Pinpoint the cell where the given text exists, returning its (x, y) midpoint coordinate. 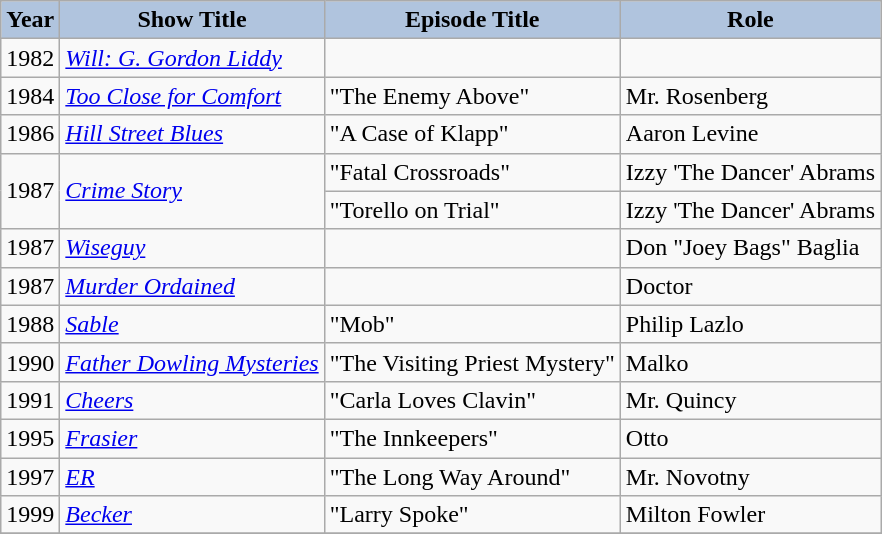
1988 (30, 324)
Mr. Quincy (750, 400)
Sable (192, 324)
Wiseguy (192, 248)
1991 (30, 400)
Doctor (750, 286)
"The Enemy Above" (472, 96)
Milton Fowler (750, 515)
Don "Joey Bags" Baglia (750, 248)
Will: G. Gordon Liddy (192, 58)
1997 (30, 477)
1984 (30, 96)
Father Dowling Mysteries (192, 362)
"A Case of Klapp" (472, 134)
"Carla Loves Clavin" (472, 400)
"The Long Way Around" (472, 477)
Hill Street Blues (192, 134)
1990 (30, 362)
Cheers (192, 400)
Philip Lazlo (750, 324)
Role (750, 20)
Episode Title (472, 20)
"Torello on Trial" (472, 210)
Too Close for Comfort (192, 96)
"The Innkeepers" (472, 438)
Mr. Rosenberg (750, 96)
"The Visiting Priest Mystery" (472, 362)
Crime Story (192, 191)
Aaron Levine (750, 134)
Frasier (192, 438)
1995 (30, 438)
1986 (30, 134)
"Larry Spoke" (472, 515)
1982 (30, 58)
Murder Ordained (192, 286)
"Mob" (472, 324)
Show Title (192, 20)
"Fatal Crossroads" (472, 172)
Mr. Novotny (750, 477)
ER (192, 477)
Malko (750, 362)
Otto (750, 438)
1999 (30, 515)
Becker (192, 515)
Year (30, 20)
